Return [X, Y] of the center of cell containing provided text 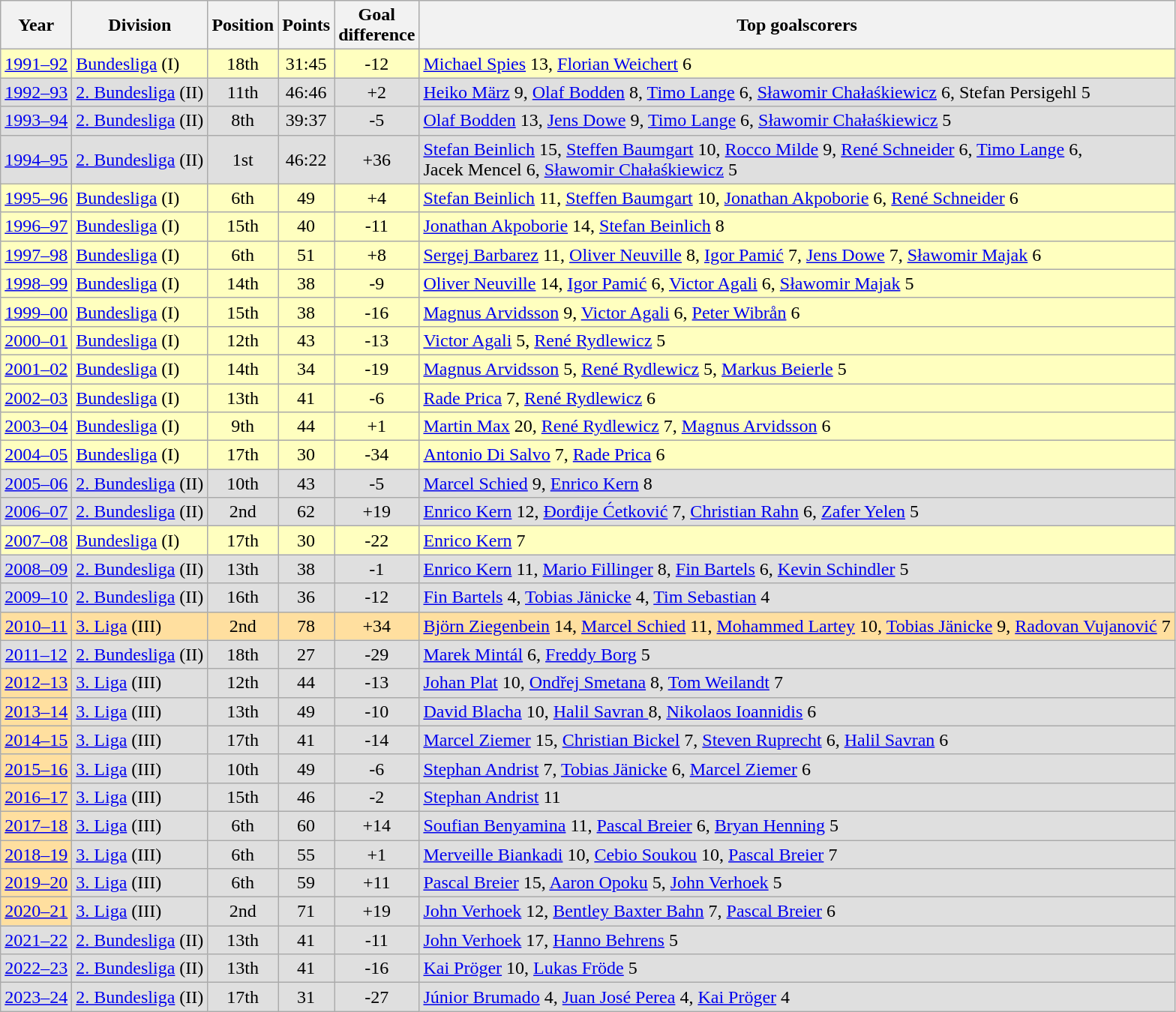
2019–20 [36, 883]
59 [306, 883]
36 [306, 597]
1997–98 [36, 255]
Michael Spies 13, Florian Weichert 6 [796, 64]
+14 [376, 825]
60 [306, 825]
David Blacha 10, Halil Savran 8, Nikolaos Ioannidis 6 [796, 711]
2012–13 [36, 683]
John Verhoek 17, Hanno Behrens 5 [796, 940]
2005–06 [36, 484]
2006–07 [36, 512]
Magnus Arvidsson 5, René Rydlewicz 5, Markus Beierle 5 [796, 369]
16th [243, 597]
2022–23 [36, 969]
Pascal Breier 15, Aaron Opoku 5, John Verhoek 5 [796, 883]
2010–11 [36, 626]
-19 [376, 369]
Antonio Di Salvo 7, Rade Prica 6 [796, 455]
Victor Agali 5, René Rydlewicz 5 [796, 340]
Johan Plat 10, Ondřej Smetana 8, Tom Weilandt 7 [796, 683]
2015–16 [36, 768]
39:37 [306, 121]
2014–15 [36, 740]
51 [306, 255]
1994–95 [36, 159]
2023–24 [36, 997]
Soufian Benyamina 11, Pascal Breier 6, Bryan Henning 5 [796, 825]
Sergej Barbarez 11, Oliver Neuville 8, Igor Pamić 7, Jens Dowe 7, Sławomir Majak 6 [796, 255]
2021–22 [36, 940]
46 [306, 797]
55 [306, 854]
Magnus Arvidsson 9, Victor Agali 6, Peter Wibrån 6 [796, 312]
1999–00 [36, 312]
1991–92 [36, 64]
Jonathan Akpoborie 14, Stefan Beinlich 8 [796, 226]
-29 [376, 654]
John Verhoek 12, Bentley Baxter Bahn 7, Pascal Breier 6 [796, 912]
31 [306, 997]
2011–12 [36, 654]
+4 [376, 198]
Marcel Ziemer 15, Christian Bickel 7, Steven Ruprecht 6, Halil Savran 6 [796, 740]
1st [243, 159]
2003–04 [36, 427]
Rade Prica 7, René Rydlewicz 6 [796, 398]
2017–18 [36, 825]
2004–05 [36, 455]
31:45 [306, 64]
62 [306, 512]
78 [306, 626]
Position [243, 25]
2018–19 [36, 854]
1993–94 [36, 121]
+34 [376, 626]
Oliver Neuville 14, Igor Pamić 6, Victor Agali 6, Sławomir Majak 5 [796, 283]
Fin Bartels 4, Tobias Jänicke 4, Tim Sebastian 4 [796, 597]
-27 [376, 997]
2002–03 [36, 398]
+36 [376, 159]
40 [306, 226]
Enrico Kern 7 [796, 540]
1995–96 [36, 198]
-14 [376, 740]
2001–02 [36, 369]
Division [139, 25]
-2 [376, 797]
2016–17 [36, 797]
46:46 [306, 92]
Points [306, 25]
2013–14 [36, 711]
9th [243, 427]
1992–93 [36, 92]
1998–99 [36, 283]
8th [243, 121]
2000–01 [36, 340]
46:22 [306, 159]
Marcel Schied 9, Enrico Kern 8 [796, 484]
Marek Mintál 6, Freddy Borg 5 [796, 654]
Stephan Andrist 7, Tobias Jänicke 6, Marcel Ziemer 6 [796, 768]
34 [306, 369]
2009–10 [36, 597]
2020–21 [36, 912]
27 [306, 654]
+8 [376, 255]
Martin Max 20, René Rydlewicz 7, Magnus Arvidsson 6 [796, 427]
Stefan Beinlich 15, Steffen Baumgart 10, Rocco Milde 9, René Schneider 6, Timo Lange 6, Jacek Mencel 6, Sławomir Chałaśkiewicz 5 [796, 159]
-9 [376, 283]
Kai Pröger 10, Lukas Fröde 5 [796, 969]
Stephan Andrist 11 [796, 797]
Olaf Bodden 13, Jens Dowe 9, Timo Lange 6, Sławomir Chałaśkiewicz 5 [796, 121]
Merveille Biankadi 10, Cebio Soukou 10, Pascal Breier 7 [796, 854]
+11 [376, 883]
Top goalscorers [796, 25]
Goaldifference [376, 25]
Year [36, 25]
11th [243, 92]
2007–08 [36, 540]
1996–97 [36, 226]
Stefan Beinlich 11, Steffen Baumgart 10, Jonathan Akpoborie 6, René Schneider 6 [796, 198]
-10 [376, 711]
2008–09 [36, 569]
Heiko März 9, Olaf Bodden 8, Timo Lange 6, Sławomir Chałaśkiewicz 6, Stefan Persigehl 5 [796, 92]
Júnior Brumado 4, Juan José Perea 4, Kai Pröger 4 [796, 997]
Björn Ziegenbein 14, Marcel Schied 11, Mohammed Lartey 10, Tobias Jänicke 9, Radovan Vujanović 7 [796, 626]
-34 [376, 455]
-22 [376, 540]
Enrico Kern 11, Mario Fillinger 8, Fin Bartels 6, Kevin Schindler 5 [796, 569]
+2 [376, 92]
-1 [376, 569]
Enrico Kern 12, Đorđije Ćetković 7, Christian Rahn 6, Zafer Yelen 5 [796, 512]
71 [306, 912]
